Pinpoint the cell where the given text exists, returning its (x, y) midpoint coordinate. 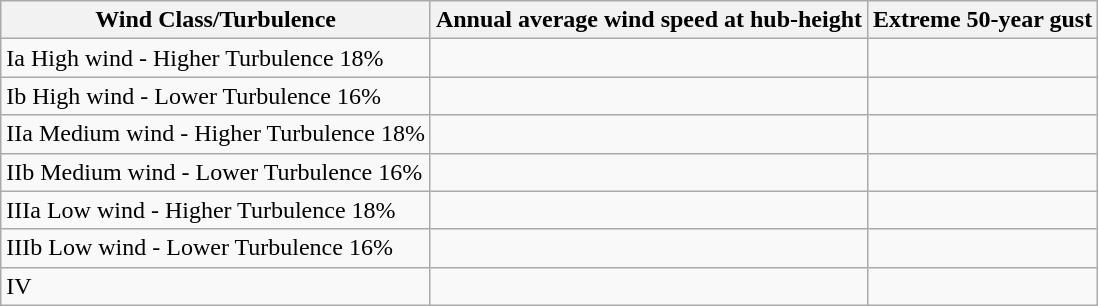
Extreme 50-year gust (983, 20)
IIIb Low wind - Lower Turbulence 16% (216, 248)
Annual average wind speed at hub-height (648, 20)
IIa Medium wind - Higher Turbulence 18% (216, 134)
IIIa Low wind - Higher Turbulence 18% (216, 210)
Wind Class/Turbulence (216, 20)
Ib High wind - Lower Turbulence 16% (216, 96)
Ia High wind - Higher Turbulence 18% (216, 58)
IV (216, 286)
IIb Medium wind - Lower Turbulence 16% (216, 172)
